Find where the given text appears and provide that cell's center as (X, Y) coordinate. 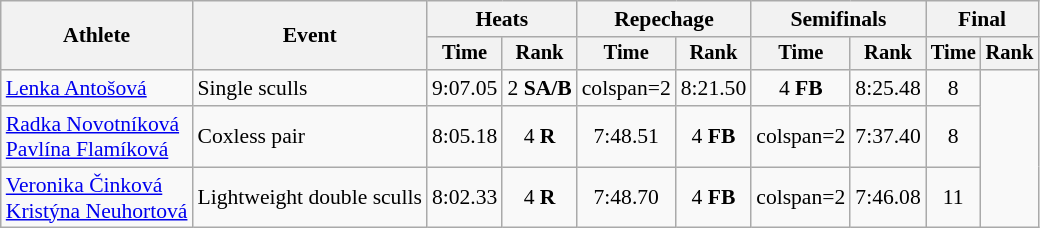
Athlete (97, 36)
7:46.08 (888, 198)
Heats (502, 19)
11 (954, 198)
7:48.70 (626, 198)
Lightweight double sculls (310, 198)
8:21.50 (714, 88)
Repechage (664, 19)
9:07.05 (464, 88)
Lenka Antošová (97, 88)
Final (982, 19)
8:05.18 (464, 136)
Event (310, 36)
7:37.40 (888, 136)
8:02.33 (464, 198)
7:48.51 (626, 136)
2 SA/B (539, 88)
Semifinals (838, 19)
Veronika ČinkováKristýna Neuhortová (97, 198)
Single sculls (310, 88)
Coxless pair (310, 136)
8:25.48 (888, 88)
Radka NovotníkováPavlína Flamíková (97, 136)
